Detect which cell encompasses the target text, then output its [X, Y] center coordinate. 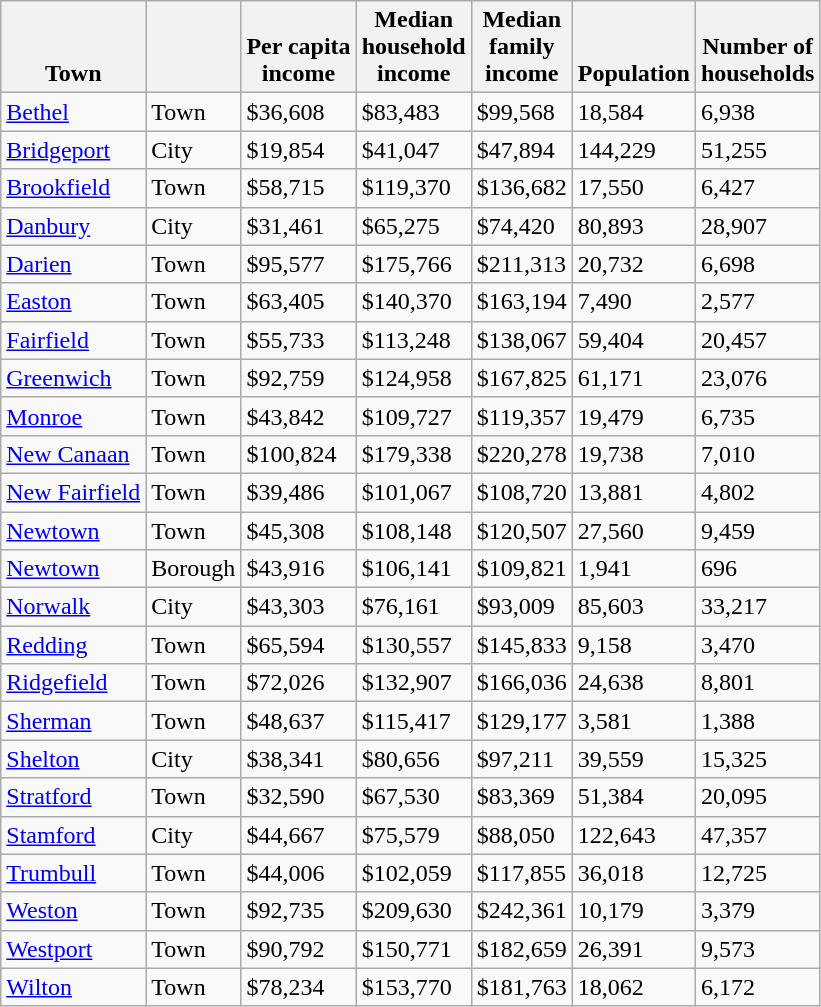
$179,338 [414, 454]
$182,659 [522, 949]
$43,842 [298, 416]
$92,759 [298, 378]
18,584 [634, 112]
$106,141 [414, 569]
2,577 [757, 302]
$167,825 [522, 378]
$209,630 [414, 911]
$130,557 [414, 645]
$109,727 [414, 416]
$163,194 [522, 302]
Monroe [74, 416]
$117,855 [522, 873]
$92,735 [298, 911]
20,095 [757, 797]
$44,006 [298, 873]
Redding [74, 645]
$100,824 [298, 454]
122,643 [634, 835]
1,941 [634, 569]
Per capitaincome [298, 47]
$83,483 [414, 112]
3,379 [757, 911]
$138,067 [522, 340]
$90,792 [298, 949]
1,388 [757, 721]
Danbury [74, 226]
$83,369 [522, 797]
80,893 [634, 226]
$78,234 [298, 987]
9,573 [757, 949]
7,490 [634, 302]
Shelton [74, 759]
$19,854 [298, 150]
New Canaan [74, 454]
$99,568 [522, 112]
$124,958 [414, 378]
6,735 [757, 416]
8,801 [757, 683]
$120,507 [522, 531]
$58,715 [298, 188]
20,732 [634, 264]
Borough [194, 569]
12,725 [757, 873]
9,158 [634, 645]
15,325 [757, 759]
24,638 [634, 683]
27,560 [634, 531]
Darien [74, 264]
$211,313 [522, 264]
$45,308 [298, 531]
Ridgefield [74, 683]
$88,050 [522, 835]
$74,420 [522, 226]
$129,177 [522, 721]
$95,577 [298, 264]
Stratford [74, 797]
$44,667 [298, 835]
6,172 [757, 987]
Stamford [74, 835]
19,738 [634, 454]
$97,211 [522, 759]
6,427 [757, 188]
Wilton [74, 987]
$175,766 [414, 264]
$72,026 [298, 683]
7,010 [757, 454]
36,018 [634, 873]
$166,036 [522, 683]
20,457 [757, 340]
$65,594 [298, 645]
$242,361 [522, 911]
Number ofhouseholds [757, 47]
13,881 [634, 492]
$43,303 [298, 607]
Weston [74, 911]
$101,067 [414, 492]
Sherman [74, 721]
$115,417 [414, 721]
$39,486 [298, 492]
Easton [74, 302]
18,062 [634, 987]
$102,059 [414, 873]
$67,530 [414, 797]
61,171 [634, 378]
Fairfield [74, 340]
6,938 [757, 112]
$63,405 [298, 302]
51,384 [634, 797]
$136,682 [522, 188]
59,404 [634, 340]
4,802 [757, 492]
$76,161 [414, 607]
$31,461 [298, 226]
Bethel [74, 112]
85,603 [634, 607]
$65,275 [414, 226]
9,459 [757, 531]
3,470 [757, 645]
$38,341 [298, 759]
$93,009 [522, 607]
3,581 [634, 721]
$150,771 [414, 949]
$220,278 [522, 454]
$36,608 [298, 112]
$119,370 [414, 188]
Westport [74, 949]
$181,763 [522, 987]
$108,148 [414, 531]
28,907 [757, 226]
$119,357 [522, 416]
$109,821 [522, 569]
47,357 [757, 835]
696 [757, 569]
New Fairfield [74, 492]
$43,916 [298, 569]
$41,047 [414, 150]
Brookfield [74, 188]
Greenwich [74, 378]
$113,248 [414, 340]
Norwalk [74, 607]
$140,370 [414, 302]
$47,894 [522, 150]
17,550 [634, 188]
$48,637 [298, 721]
Trumbull [74, 873]
$153,770 [414, 987]
19,479 [634, 416]
Medianhouseholdincome [414, 47]
$132,907 [414, 683]
$32,590 [298, 797]
23,076 [757, 378]
26,391 [634, 949]
Medianfamilyincome [522, 47]
$145,833 [522, 645]
144,229 [634, 150]
Bridgeport [74, 150]
39,559 [634, 759]
51,255 [757, 150]
33,217 [757, 607]
$75,579 [414, 835]
$80,656 [414, 759]
Population [634, 47]
$108,720 [522, 492]
10,179 [634, 911]
$55,733 [298, 340]
6,698 [757, 264]
